Capture the cell that displays the provided text and extract its [X, Y] central coordinate. 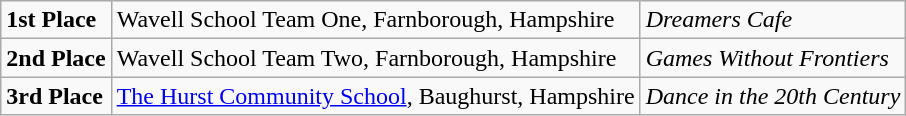
2nd Place [56, 58]
Dance in the 20th Century [773, 96]
3rd Place [56, 96]
Dreamers Cafe [773, 20]
Wavell School Team One, Farnborough, Hampshire [376, 20]
Wavell School Team Two, Farnborough, Hampshire [376, 58]
Games Without Frontiers [773, 58]
1st Place [56, 20]
The Hurst Community School, Baughurst, Hampshire [376, 96]
